Extract the [x, y] coordinate from the center of the cell holding the provided text.  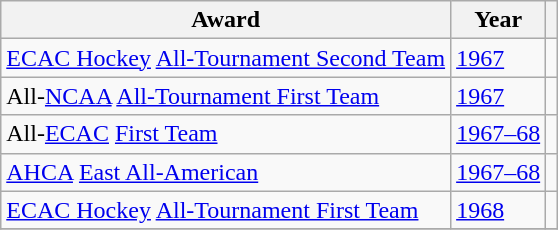
ECAC Hockey All-Tournament First Team [226, 210]
Year [498, 20]
All-NCAA All-Tournament First Team [226, 96]
AHCA East All-American [226, 172]
All-ECAC First Team [226, 134]
1968 [498, 210]
ECAC Hockey All-Tournament Second Team [226, 58]
Award [226, 20]
